Extract the [X, Y] coordinate from the center of the cell holding the provided text.  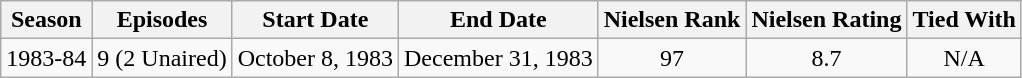
Episodes [162, 20]
8.7 [826, 58]
October 8, 1983 [315, 58]
December 31, 1983 [499, 58]
97 [672, 58]
N/A [964, 58]
Nielsen Rank [672, 20]
Tied With [964, 20]
9 (2 Unaired) [162, 58]
Start Date [315, 20]
Season [46, 20]
1983-84 [46, 58]
End Date [499, 20]
Nielsen Rating [826, 20]
